Extract the (x, y) coordinate from the center of the cell holding the provided text.  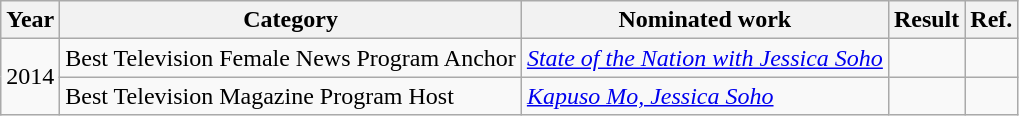
2014 (30, 77)
Category (291, 20)
Year (30, 20)
Ref. (992, 20)
Best Television Female News Program Anchor (291, 58)
State of the Nation with Jessica Soho (704, 58)
Result (926, 20)
Best Television Magazine Program Host (291, 96)
Kapuso Mo, Jessica Soho (704, 96)
Nominated work (704, 20)
